Determine the [X, Y] coordinate at the center of the cell enclosing the given text.  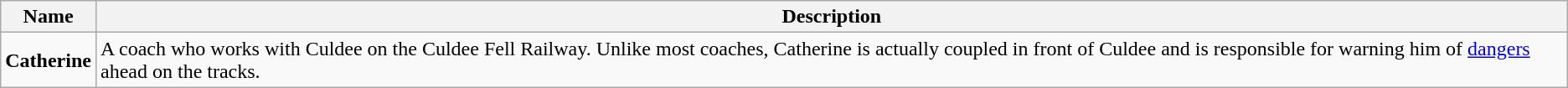
Name [49, 17]
Catherine [49, 60]
Description [831, 17]
